Extract the [X, Y] coordinate from the center of the cell holding the provided text.  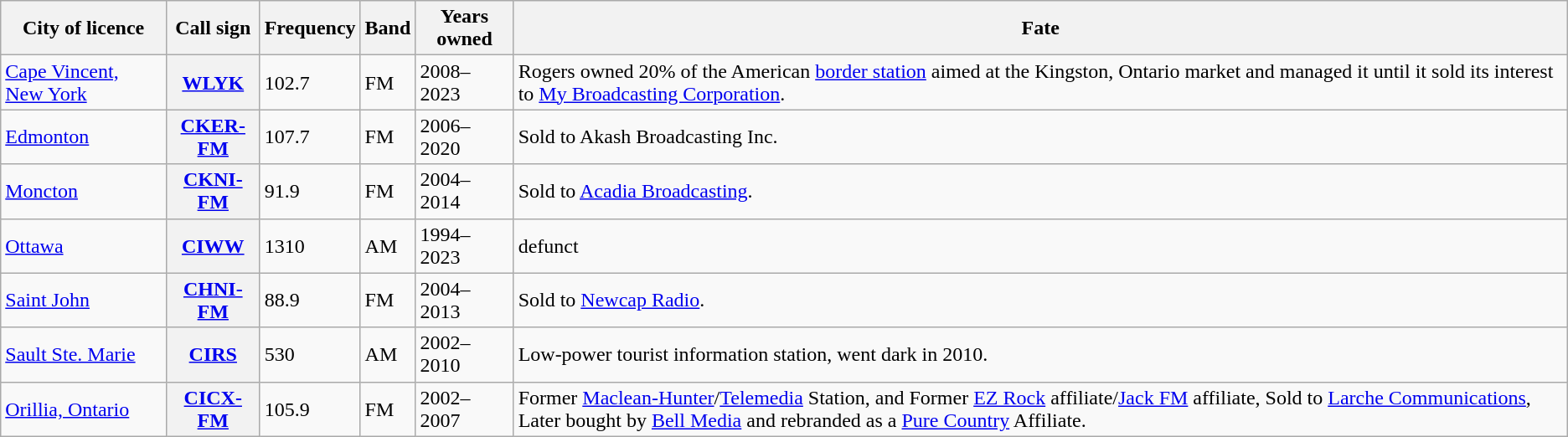
88.9 [310, 300]
CKNI-FM [213, 191]
Years owned [464, 28]
Moncton [84, 191]
105.9 [310, 409]
Cape Vincent, New York [84, 82]
CKER-FM [213, 137]
1994–2023 [464, 246]
WLYK [213, 82]
CHNI-FM [213, 300]
2004–2013 [464, 300]
Low-power tourist information station, went dark in 2010. [1040, 355]
2002–2007 [464, 409]
Sold to Akash Broadcasting Inc. [1040, 137]
Sold to Acadia Broadcasting. [1040, 191]
Saint John [84, 300]
Sault Ste. Marie [84, 355]
Edmonton [84, 137]
Sold to Newcap Radio. [1040, 300]
91.9 [310, 191]
102.7 [310, 82]
defunct [1040, 246]
2004–2014 [464, 191]
Call sign [213, 28]
Fate [1040, 28]
CICX-FM [213, 409]
CIRS [213, 355]
City of licence [84, 28]
Ottawa [84, 246]
Frequency [310, 28]
530 [310, 355]
Orillia, Ontario [84, 409]
107.7 [310, 137]
Band [388, 28]
1310 [310, 246]
2008–2023 [464, 82]
CIWW [213, 246]
2002–2010 [464, 355]
2006–2020 [464, 137]
